Search for the cell housing the specified text and yield its (x, y) center coordinate. 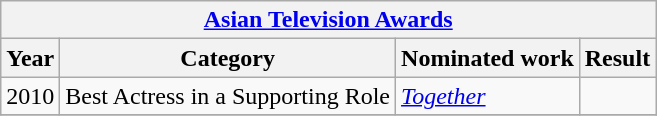
2010 (30, 96)
Nominated work (488, 58)
Together (488, 96)
Category (228, 58)
Result (617, 58)
Asian Television Awards (328, 20)
Year (30, 58)
Best Actress in a Supporting Role (228, 96)
